Capture the cell that displays the provided text and extract its (X, Y) central coordinate. 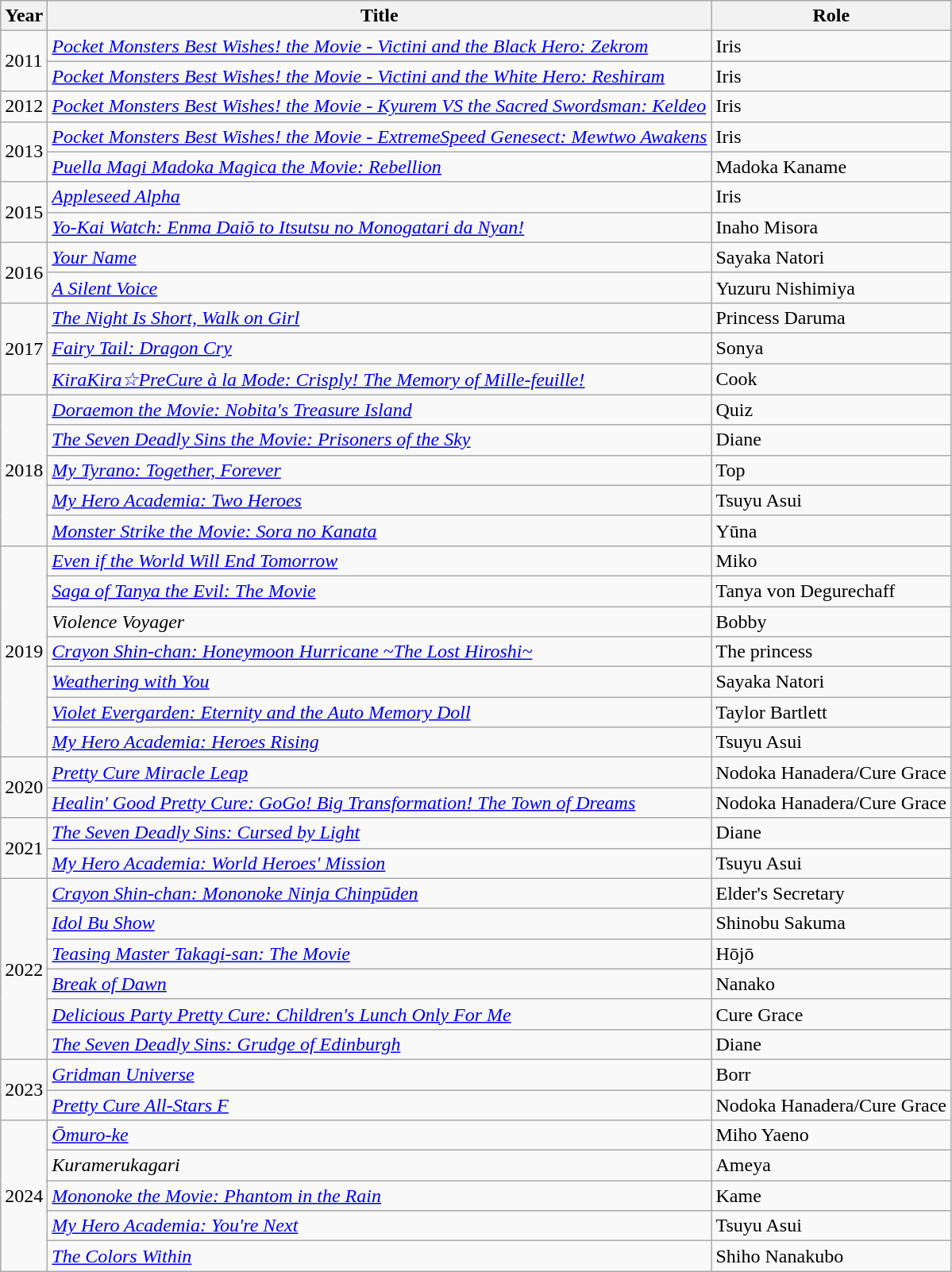
Kame (831, 1196)
Shiho Nanakubo (831, 1256)
Your Name (380, 257)
The Seven Deadly Sins: Cursed by Light (380, 833)
2018 (24, 470)
Crayon Shin-chan: Honeymoon Hurricane ~The Lost Hiroshi~ (380, 652)
The Seven Deadly Sins the Movie: Prisoners of the Sky (380, 440)
The Seven Deadly Sins: Grudge of Edinburgh (380, 1044)
Kuramerukagari (380, 1166)
The princess (831, 652)
2023 (24, 1089)
My Hero Academia: Heroes Rising (380, 742)
Fairy Tail: Dragon Cry (380, 348)
Tanya von Degurechaff (831, 591)
Healin' Good Pretty Cure: GoGo! Big Transformation! The Town of Dreams (380, 803)
A Silent Voice (380, 287)
Pocket Monsters Best Wishes! the Movie - Kyurem VS the Sacred Swordsman: Keldeo (380, 106)
2012 (24, 106)
The Colors Within (380, 1256)
Appleseed Alpha (380, 197)
Quiz (831, 410)
Borr (831, 1074)
Saga of Tanya the Evil: The Movie (380, 591)
Inaho Misora (831, 227)
Idol Bu Show (380, 923)
Top (831, 470)
Gridman Universe (380, 1074)
Monster Strike the Movie: Sora no Kanata (380, 530)
Shinobu Sakuma (831, 923)
Title (380, 16)
Elder's Secretary (831, 893)
Doraemon the Movie: Nobita's Treasure Island (380, 410)
Miho Yaeno (831, 1135)
Princess Daruma (831, 318)
Pocket Monsters Best Wishes! the Movie - ExtremeSpeed Genesect: Mewtwo Awakens (380, 137)
2016 (24, 272)
2024 (24, 1196)
My Hero Academia: Two Heroes (380, 500)
Cook (831, 380)
Hōjō (831, 954)
Sonya (831, 348)
Yo-Kai Watch: Enma Daiō to Itsutsu no Monogatari da Nyan! (380, 227)
2017 (24, 349)
My Hero Academia: You're Next (380, 1226)
2019 (24, 651)
Pretty Cure All-Stars F (380, 1104)
The Night Is Short, Walk on Girl (380, 318)
Year (24, 16)
Mononoke the Movie: Phantom in the Rain (380, 1196)
Delicious Party Pretty Cure: Children's Lunch Only For Me (380, 1014)
Pocket Monsters Best Wishes! the Movie - Victini and the Black Hero: Zekrom (380, 46)
Even if the World Will End Tomorrow (380, 561)
2022 (24, 969)
Madoka Kaname (831, 167)
Miko (831, 561)
Yūna (831, 530)
Puella Magi Madoka Magica the Movie: Rebellion (380, 167)
2020 (24, 788)
2011 (24, 61)
Violet Evergarden: Eternity and the Auto Memory Doll (380, 712)
My Tyrano: Together, Forever (380, 470)
Role (831, 16)
My Hero Academia: World Heroes' Mission (380, 863)
Violence Voyager (380, 622)
Taylor Bartlett (831, 712)
Pocket Monsters Best Wishes! the Movie - Victini and the White Hero: Reshiram (380, 76)
Crayon Shin-chan: Mononoke Ninja Chinpūden (380, 893)
2021 (24, 848)
Ameya (831, 1166)
Teasing Master Takagi-san: The Movie (380, 954)
Pretty Cure Miracle Leap (380, 773)
Break of Dawn (380, 984)
KiraKira☆PreCure à la Mode: Crisply! The Memory of Mille-feuille! (380, 380)
Nanako (831, 984)
Yuzuru Nishimiya (831, 287)
2015 (24, 212)
2013 (24, 152)
Cure Grace (831, 1014)
Weathering with You (380, 682)
Ōmuro-ke (380, 1135)
Bobby (831, 622)
